For the text-containing cell, return its midpoint in (X, Y) coordinate format. 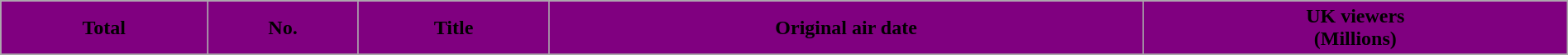
Title (453, 28)
UK viewers(Millions) (1355, 28)
Original air date (846, 28)
Total (104, 28)
No. (283, 28)
